Determine the [X, Y] coordinate at the center of the cell enclosing the given text.  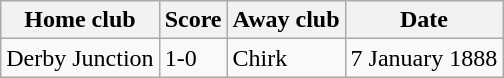
Chirk [286, 58]
Derby Junction [80, 58]
7 January 1888 [424, 58]
Score [193, 20]
Away club [286, 20]
Date [424, 20]
Home club [80, 20]
1-0 [193, 58]
